Return the (X, Y) coordinate for the center point of the cell that contains the specified text.  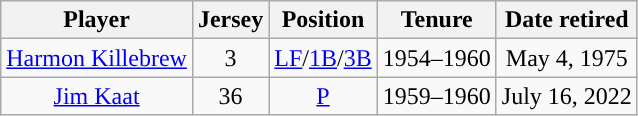
Jersey (230, 20)
Date retired (566, 20)
3 (230, 58)
July 16, 2022 (566, 96)
Position (323, 20)
May 4, 1975 (566, 58)
Jim Kaat (97, 96)
1959–1960 (436, 96)
Tenure (436, 20)
36 (230, 96)
Harmon Killebrew (97, 58)
P (323, 96)
LF/1B/3B (323, 58)
1954–1960 (436, 58)
Player (97, 20)
